Identify which cell holds the provided text, then report its (X, Y) central coordinate. 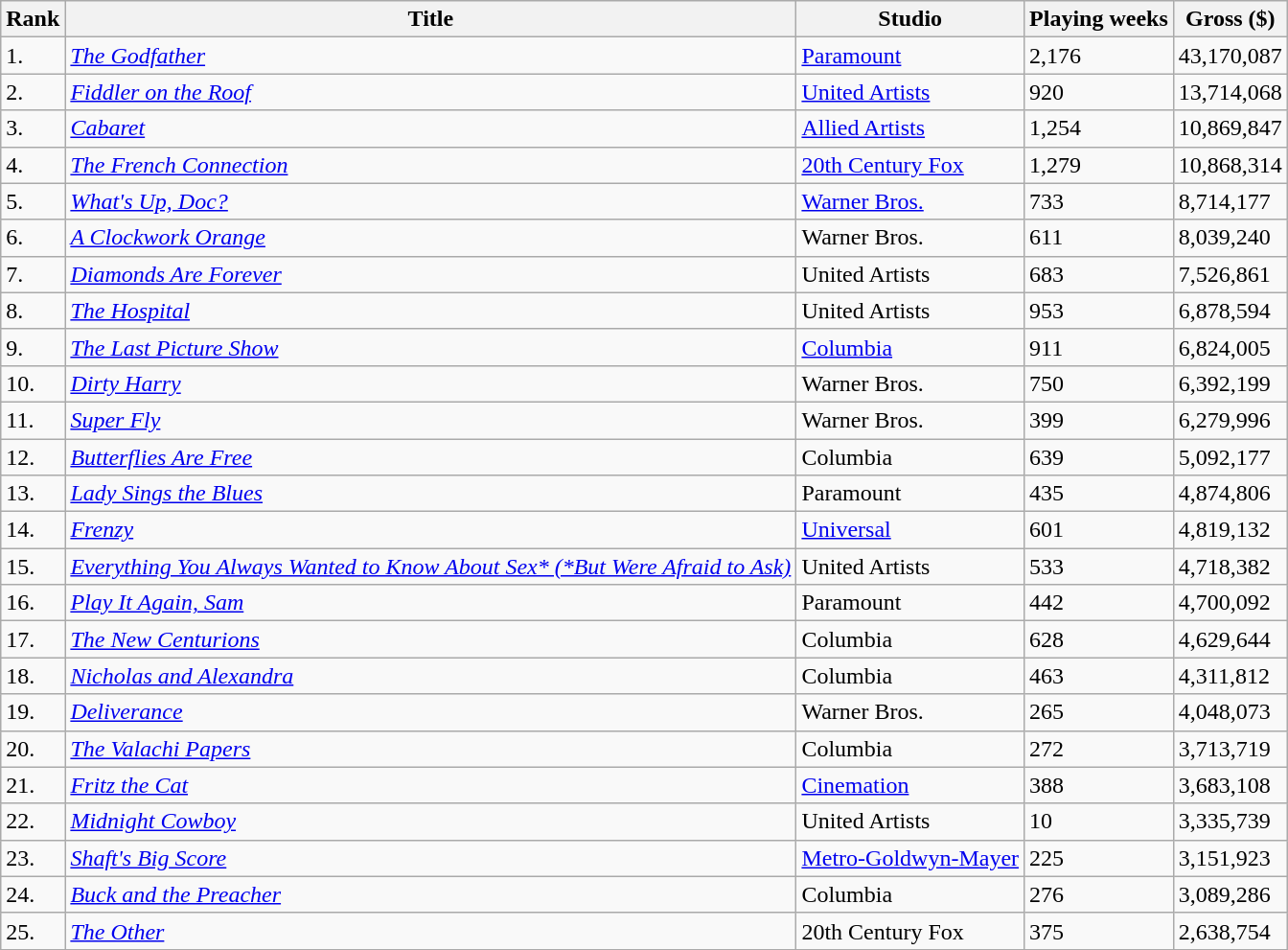
Frenzy (431, 530)
4,311,812 (1230, 676)
639 (1099, 457)
9. (33, 347)
1,279 (1099, 165)
Fiddler on the Roof (431, 92)
8,714,177 (1230, 201)
4,629,644 (1230, 639)
750 (1099, 383)
6,824,005 (1230, 347)
22. (33, 822)
4,718,382 (1230, 567)
12. (33, 457)
Studio (910, 19)
Fritz the Cat (431, 785)
Buck and the Preacher (431, 894)
24. (33, 894)
4,874,806 (1230, 494)
225 (1099, 858)
13. (33, 494)
3,683,108 (1230, 785)
3,089,286 (1230, 894)
3,713,719 (1230, 749)
Butterflies Are Free (431, 457)
10,869,847 (1230, 128)
8. (33, 311)
A Clockwork Orange (431, 238)
7,526,861 (1230, 274)
10,868,314 (1230, 165)
953 (1099, 311)
399 (1099, 420)
10. (33, 383)
The French Connection (431, 165)
442 (1099, 603)
21. (33, 785)
683 (1099, 274)
6,392,199 (1230, 383)
14. (33, 530)
920 (1099, 92)
Super Fly (431, 420)
Lady Sings the Blues (431, 494)
4,700,092 (1230, 603)
Nicholas and Alexandra (431, 676)
Metro-Goldwyn-Mayer (910, 858)
Allied Artists (910, 128)
Dirty Harry (431, 383)
4,819,132 (1230, 530)
What's Up, Doc? (431, 201)
5. (33, 201)
3,335,739 (1230, 822)
The Other (431, 931)
4,048,073 (1230, 712)
The Hospital (431, 311)
18. (33, 676)
375 (1099, 931)
Everything You Always Wanted to Know About Sex* (*But Were Afraid to Ask) (431, 567)
20. (33, 749)
The Valachi Papers (431, 749)
Cinemation (910, 785)
276 (1099, 894)
3. (33, 128)
2. (33, 92)
43,170,087 (1230, 56)
7. (33, 274)
611 (1099, 238)
23. (33, 858)
2,176 (1099, 56)
2,638,754 (1230, 931)
17. (33, 639)
16. (33, 603)
601 (1099, 530)
Deliverance (431, 712)
The Godfather (431, 56)
Midnight Cowboy (431, 822)
4. (33, 165)
265 (1099, 712)
Rank (33, 19)
Gross ($) (1230, 19)
Title (431, 19)
272 (1099, 749)
6,279,996 (1230, 420)
911 (1099, 347)
Play It Again, Sam (431, 603)
463 (1099, 676)
Universal (910, 530)
5,092,177 (1230, 457)
388 (1099, 785)
Shaft's Big Score (431, 858)
19. (33, 712)
25. (33, 931)
Cabaret (431, 128)
6. (33, 238)
733 (1099, 201)
3,151,923 (1230, 858)
1,254 (1099, 128)
The Last Picture Show (431, 347)
15. (33, 567)
Diamonds Are Forever (431, 274)
Playing weeks (1099, 19)
13,714,068 (1230, 92)
533 (1099, 567)
11. (33, 420)
435 (1099, 494)
The New Centurions (431, 639)
6,878,594 (1230, 311)
10 (1099, 822)
8,039,240 (1230, 238)
628 (1099, 639)
1. (33, 56)
